Return [X, Y] of the center of cell containing provided text 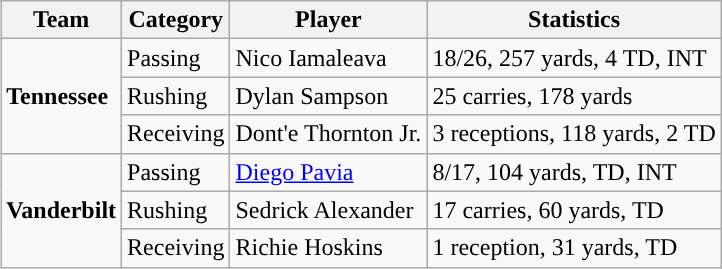
Nico Iamaleava [328, 58]
Statistics [574, 20]
18/26, 257 yards, 4 TD, INT [574, 58]
1 reception, 31 yards, TD [574, 248]
Category [176, 20]
8/17, 104 yards, TD, INT [574, 172]
Diego Pavia [328, 172]
Team [62, 20]
Vanderbilt [62, 210]
17 carries, 60 yards, TD [574, 210]
Dont'e Thornton Jr. [328, 134]
Richie Hoskins [328, 248]
Sedrick Alexander [328, 210]
Tennessee [62, 96]
25 carries, 178 yards [574, 96]
Dylan Sampson [328, 96]
3 receptions, 118 yards, 2 TD [574, 134]
Player [328, 20]
